Output the (x, y) coordinate of the center of the cell containing the given text.  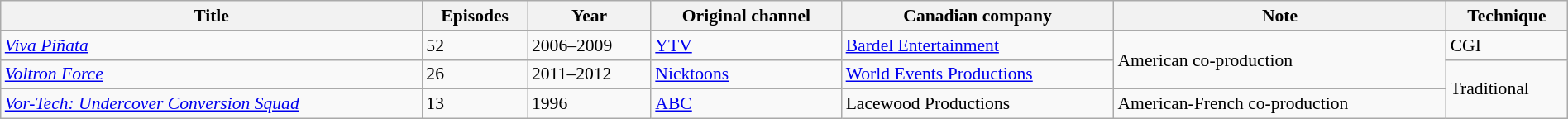
Original channel (746, 16)
American co-production (1279, 59)
Canadian company (978, 16)
Technique (1507, 16)
Vor-Tech: Undercover Conversion Squad (212, 104)
Voltron Force (212, 74)
ABC (746, 104)
2006–2009 (589, 45)
Note (1279, 16)
2011–2012 (589, 74)
Episodes (475, 16)
52 (475, 45)
1996 (589, 104)
13 (475, 104)
Traditional (1507, 89)
26 (475, 74)
Nicktoons (746, 74)
Lacewood Productions (978, 104)
Viva Piñata (212, 45)
American-French co-production (1279, 104)
World Events Productions (978, 74)
YTV (746, 45)
CGI (1507, 45)
Bardel Entertainment (978, 45)
Title (212, 16)
Year (589, 16)
